Detect which cell encompasses the target text, then output its [X, Y] center coordinate. 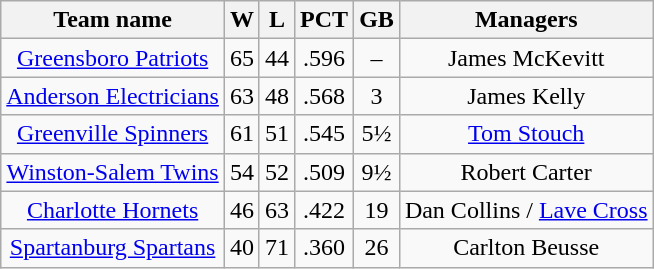
– [377, 58]
51 [276, 134]
.568 [324, 96]
Team name [113, 20]
52 [276, 172]
PCT [324, 20]
.545 [324, 134]
26 [377, 248]
Winston-Salem Twins [113, 172]
61 [242, 134]
Carlton Beusse [526, 248]
Greenville Spinners [113, 134]
Dan Collins / Lave Cross [526, 210]
Tom Stouch [526, 134]
9½ [377, 172]
5½ [377, 134]
54 [242, 172]
L [276, 20]
James Kelly [526, 96]
40 [242, 248]
.509 [324, 172]
.422 [324, 210]
44 [276, 58]
Spartanburg Spartans [113, 248]
Charlotte Hornets [113, 210]
48 [276, 96]
W [242, 20]
Greensboro Patriots [113, 58]
James McKevitt [526, 58]
GB [377, 20]
19 [377, 210]
.596 [324, 58]
Managers [526, 20]
Robert Carter [526, 172]
Anderson Electricians [113, 96]
46 [242, 210]
65 [242, 58]
71 [276, 248]
3 [377, 96]
.360 [324, 248]
